Search for the cell housing the specified text and yield its (X, Y) center coordinate. 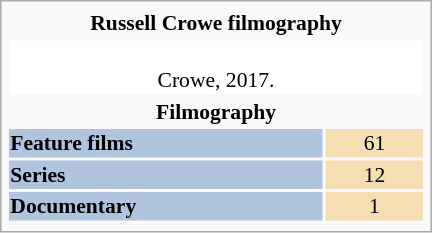
Series (166, 174)
Crowe, 2017. (216, 67)
1 (374, 206)
Feature films (166, 143)
Russell Crowe filmography (216, 23)
61 (374, 143)
Filmography (216, 111)
Documentary (166, 206)
12 (374, 174)
